Extract the [x, y] coordinate from the center of the cell holding the provided text.  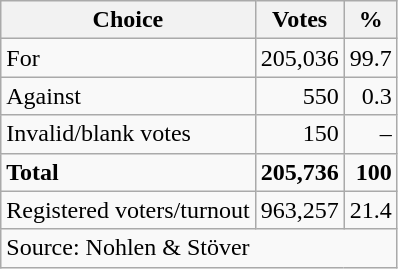
100 [370, 172]
Registered voters/turnout [128, 210]
Source: Nohlen & Stöver [199, 248]
Invalid/blank votes [128, 134]
550 [300, 96]
Votes [300, 20]
% [370, 20]
99.7 [370, 58]
963,257 [300, 210]
205,036 [300, 58]
150 [300, 134]
For [128, 58]
21.4 [370, 210]
Total [128, 172]
Against [128, 96]
– [370, 134]
0.3 [370, 96]
205,736 [300, 172]
Choice [128, 20]
